Scan for the cell matching the given text and deliver its [X, Y] coordinate at center. 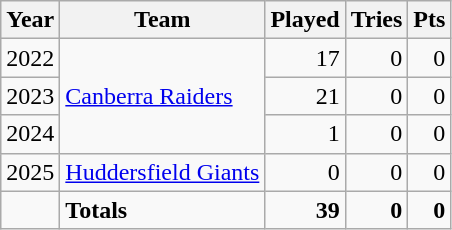
Canberra Raiders [162, 96]
Huddersfield Giants [162, 172]
2024 [30, 134]
Team [162, 20]
2023 [30, 96]
1 [305, 134]
Tries [376, 20]
Pts [430, 20]
Totals [162, 210]
2022 [30, 58]
17 [305, 58]
2025 [30, 172]
39 [305, 210]
Played [305, 20]
21 [305, 96]
Year [30, 20]
